For the text-containing cell, return its midpoint in (x, y) coordinate format. 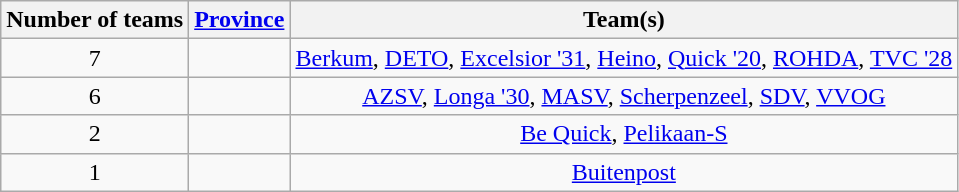
7 (95, 58)
Team(s) (624, 20)
Berkum, DETO, Excelsior '31, Heino, Quick '20, ROHDA, TVC '28 (624, 58)
6 (95, 96)
1 (95, 172)
2 (95, 134)
Be Quick, Pelikaan-S (624, 134)
AZSV, Longa '30, MASV, Scherpenzeel, SDV, VVOG (624, 96)
Province (240, 20)
Buitenpost (624, 172)
Number of teams (95, 20)
